Find where the given text appears and provide that cell's center as [X, Y] coordinate. 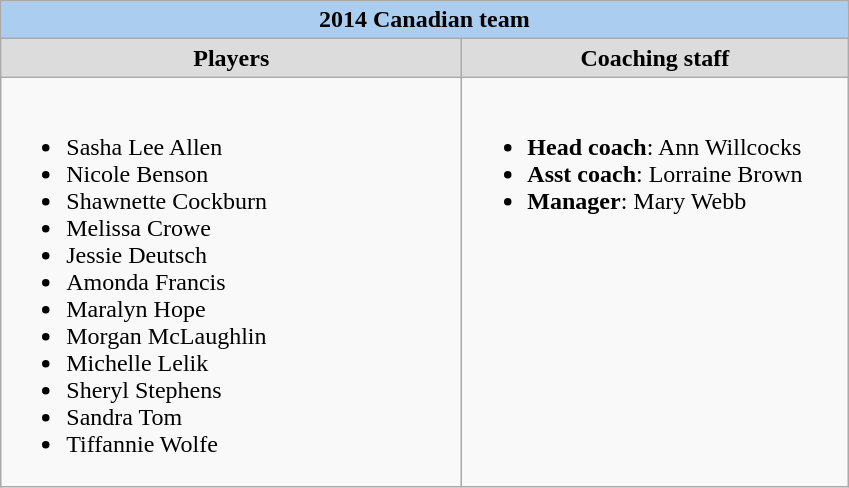
Coaching staff [655, 58]
2014 Canadian team [424, 20]
Head coach: Ann WillcocksAsst coach: Lorraine BrownManager: Mary Webb [655, 282]
Players [232, 58]
